For the text-containing cell, return its midpoint in [X, Y] coordinate format. 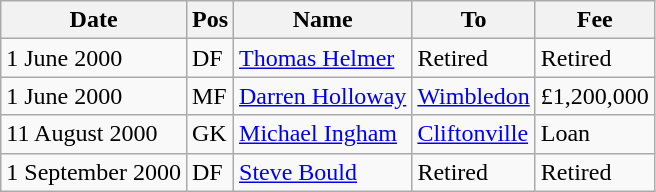
Pos [210, 20]
Fee [594, 20]
Darren Holloway [323, 96]
11 August 2000 [94, 134]
1 September 2000 [94, 172]
GK [210, 134]
Michael Ingham [323, 134]
Wimbledon [474, 96]
Thomas Helmer [323, 58]
Loan [594, 134]
Steve Bould [323, 172]
To [474, 20]
Cliftonville [474, 134]
MF [210, 96]
£1,200,000 [594, 96]
Date [94, 20]
Name [323, 20]
